From the cell containing the given text, extract its center point as (x, y) coordinate. 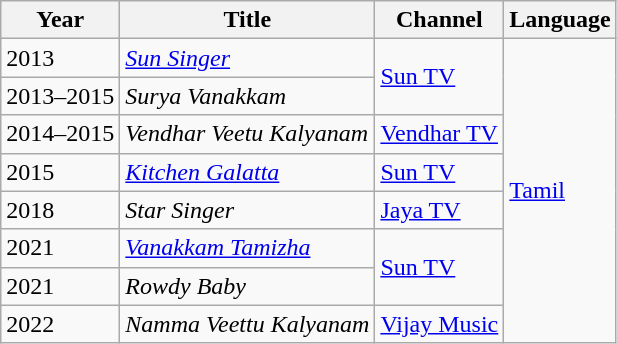
Channel (440, 20)
Title (248, 20)
2013 (60, 58)
2022 (60, 324)
Sun Singer (248, 58)
Jaya TV (440, 210)
Vendhar TV (440, 134)
2013–2015 (60, 96)
Vanakkam Tamizha (248, 248)
Surya Vanakkam (248, 96)
Namma Veettu Kalyanam (248, 324)
2015 (60, 172)
Rowdy Baby (248, 286)
2018 (60, 210)
Vijay Music (440, 324)
Star Singer (248, 210)
Language (560, 20)
Year (60, 20)
Vendhar Veetu Kalyanam (248, 134)
2014–2015 (60, 134)
Kitchen Galatta (248, 172)
Tamil (560, 191)
